Determine the (x, y) coordinate at the center of the cell enclosing the given text.  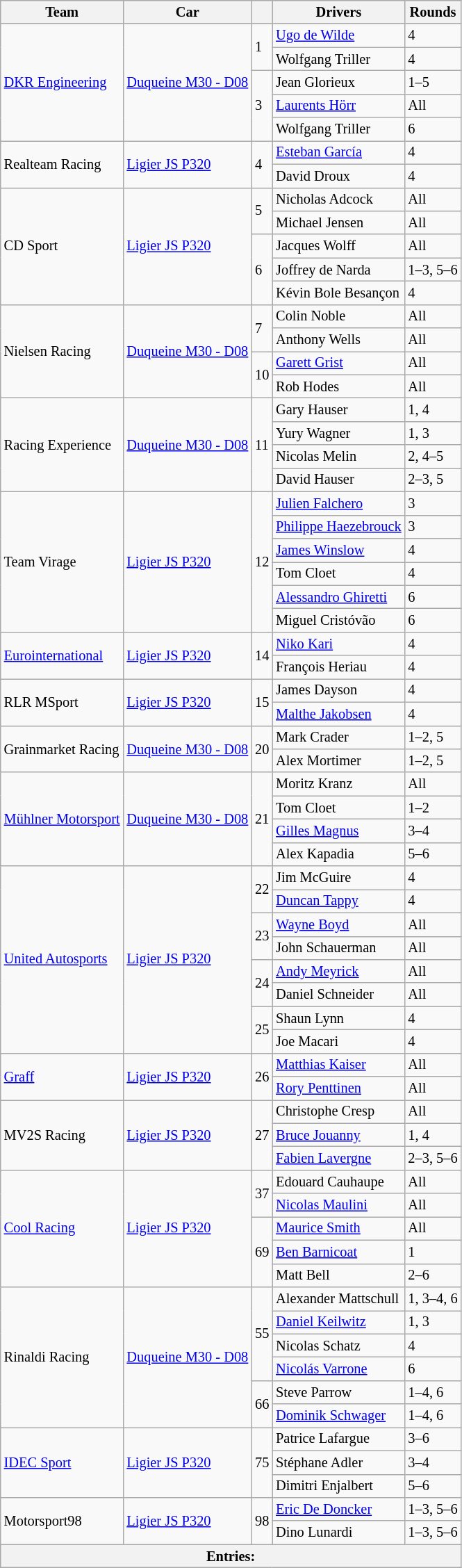
1–2 (432, 808)
Gary Hauser (338, 409)
Drivers (338, 12)
Joe Macari (338, 1041)
Eurointernational (63, 655)
Joffrey de Narda (338, 270)
2–3, 5–6 (432, 1159)
United Autosports (63, 959)
Grainmarket Racing (63, 749)
Miguel Cristóvão (338, 620)
Matt Bell (338, 1275)
Nicholas Adcock (338, 199)
37 (262, 1193)
François Heriau (338, 667)
Christophe Cresp (338, 1111)
Andy Meyrick (338, 971)
Rory Penttinen (338, 1088)
James Winslow (338, 550)
Duncan Tappy (338, 901)
20 (262, 749)
Laurents Hörr (338, 106)
Mark Crader (338, 737)
1–5 (432, 82)
Ugo de Wilde (338, 35)
Kévin Bole Besançon (338, 293)
Alessandro Ghiretti (338, 597)
27 (262, 1134)
Rinaldi Racing (63, 1357)
David Droux (338, 176)
Mühlner Motorsport (63, 819)
Rob Hodes (338, 386)
Team (63, 12)
3–6 (432, 1439)
23 (262, 936)
Alex Mortimer (338, 760)
Realteam Racing (63, 164)
Graff (63, 1076)
Colin Noble (338, 316)
Dimitri Enjalbert (338, 1486)
Ben Barnicoat (338, 1252)
Patrice Lafargue (338, 1439)
Dino Lunardi (338, 1533)
Shaun Lynn (338, 1018)
Cool Racing (63, 1228)
Racing Experience (63, 445)
Daniel Schneider (338, 995)
21 (262, 819)
Edouard Cauhaupe (338, 1182)
2–3, 5 (432, 480)
69 (262, 1251)
15 (262, 702)
Garett Grist (338, 363)
John Schauerman (338, 948)
1, 3–4, 6 (432, 1298)
Car (188, 12)
24 (262, 983)
5 (262, 211)
66 (262, 1404)
Niko Kari (338, 644)
MV2S Racing (63, 1134)
55 (262, 1333)
2–6 (432, 1275)
Team Virage (63, 562)
Michael Jensen (338, 222)
2, 4–5 (432, 457)
Maurice Smith (338, 1228)
Bruce Jouanny (338, 1135)
98 (262, 1521)
26 (262, 1076)
DKR Engineering (63, 82)
RLR MSport (63, 702)
Jean Glorieux (338, 82)
David Hauser (338, 480)
Nielsen Racing (63, 352)
Jacques Wolff (338, 246)
Anthony Wells (338, 340)
7 (262, 328)
Malthe Jakobsen (338, 714)
11 (262, 445)
Daniel Keilwitz (338, 1322)
Julien Falchero (338, 503)
Fabien Lavergne (338, 1159)
Jim McGuire (338, 878)
Nicolas Maulini (338, 1205)
Steve Parrow (338, 1392)
Eric De Doncker (338, 1509)
10 (262, 374)
Gilles Magnus (338, 831)
Nicolas Melin (338, 457)
CD Sport (63, 246)
Wayne Boyd (338, 924)
25 (262, 1030)
Alex Kapadia (338, 854)
22 (262, 890)
Rounds (432, 12)
James Dayson (338, 690)
Nicolas Schatz (338, 1346)
Nicolás Varrone (338, 1369)
14 (262, 655)
Entries: (231, 1556)
Philippe Haezebrouck (338, 527)
Alexander Mattschull (338, 1298)
Moritz Kranz (338, 784)
Matthias Kaiser (338, 1065)
Motorsport98 (63, 1521)
Esteban García (338, 152)
Yury Wagner (338, 433)
75 (262, 1462)
12 (262, 562)
IDEC Sport (63, 1462)
Dominik Schwager (338, 1416)
Stéphane Adler (338, 1462)
